Identify which cell holds the provided text, then report its (x, y) central coordinate. 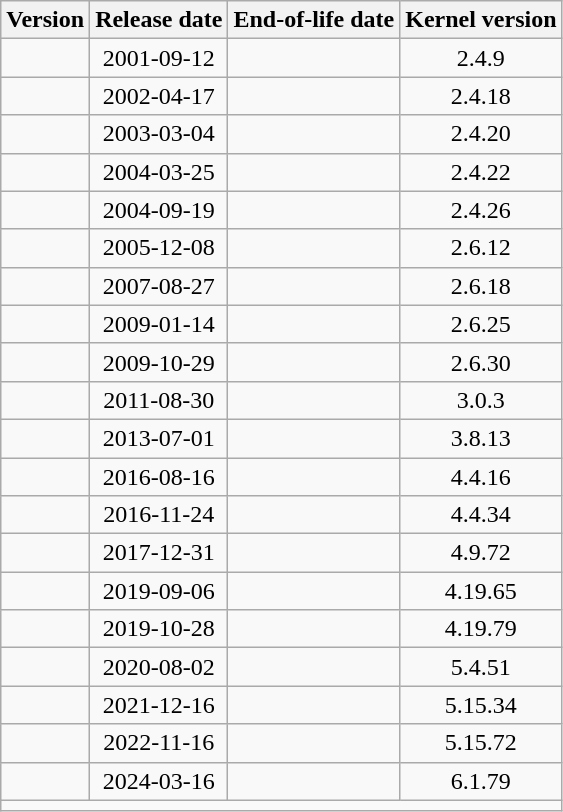
2.4.26 (481, 210)
Version (46, 20)
Kernel version (481, 20)
2.4.18 (481, 96)
2009-01-14 (159, 324)
4.19.65 (481, 591)
2005-12-08 (159, 248)
2004-03-25 (159, 172)
2.4.22 (481, 172)
2019-09-06 (159, 591)
2004-09-19 (159, 210)
4.4.16 (481, 477)
5.15.72 (481, 743)
2013-07-01 (159, 438)
4.9.72 (481, 553)
End-of-life date (314, 20)
2007-08-27 (159, 286)
2011-08-30 (159, 400)
2.4.9 (481, 58)
2003-03-04 (159, 134)
5.4.51 (481, 667)
2.6.25 (481, 324)
4.19.79 (481, 629)
3.8.13 (481, 438)
2002-04-17 (159, 96)
2.6.12 (481, 248)
2020-08-02 (159, 667)
2022-11-16 (159, 743)
2009-10-29 (159, 362)
2001-09-12 (159, 58)
4.4.34 (481, 515)
2019-10-28 (159, 629)
2024-03-16 (159, 781)
2.4.20 (481, 134)
2.6.18 (481, 286)
2021-12-16 (159, 705)
2.6.30 (481, 362)
6.1.79 (481, 781)
5.15.34 (481, 705)
2016-08-16 (159, 477)
Release date (159, 20)
2016-11-24 (159, 515)
3.0.3 (481, 400)
2017-12-31 (159, 553)
